Search for the cell housing the specified text and yield its (X, Y) center coordinate. 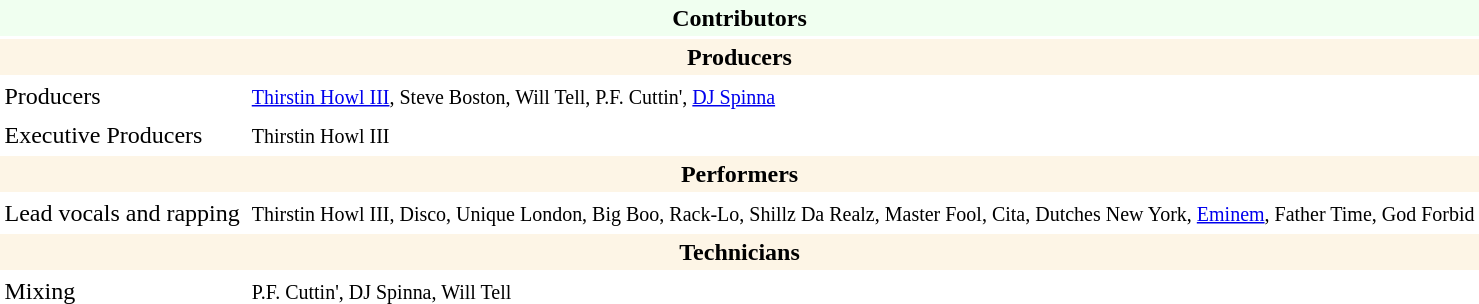
Contributors (740, 18)
Thirstin Howl III (863, 135)
Performers (740, 174)
Thirstin Howl III, Disco, Unique London, Big Boo, Rack-Lo, Shillz Da Realz, Master Fool, Cita, Dutches New York, Eminem, Father Time, God Forbid (863, 213)
Technicians (740, 252)
Thirstin Howl III, Steve Boston, Will Tell, P.F. Cuttin', DJ Spinna (863, 96)
Executive Producers (122, 135)
Lead vocals and rapping (122, 213)
